Extract the (x, y) coordinate from the center of the cell holding the provided text.  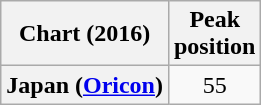
Japan (Oricon) (85, 85)
Peakposition (214, 34)
Chart (2016) (85, 34)
55 (214, 85)
